Determine the (X, Y) coordinate at the center of the cell enclosing the given text.  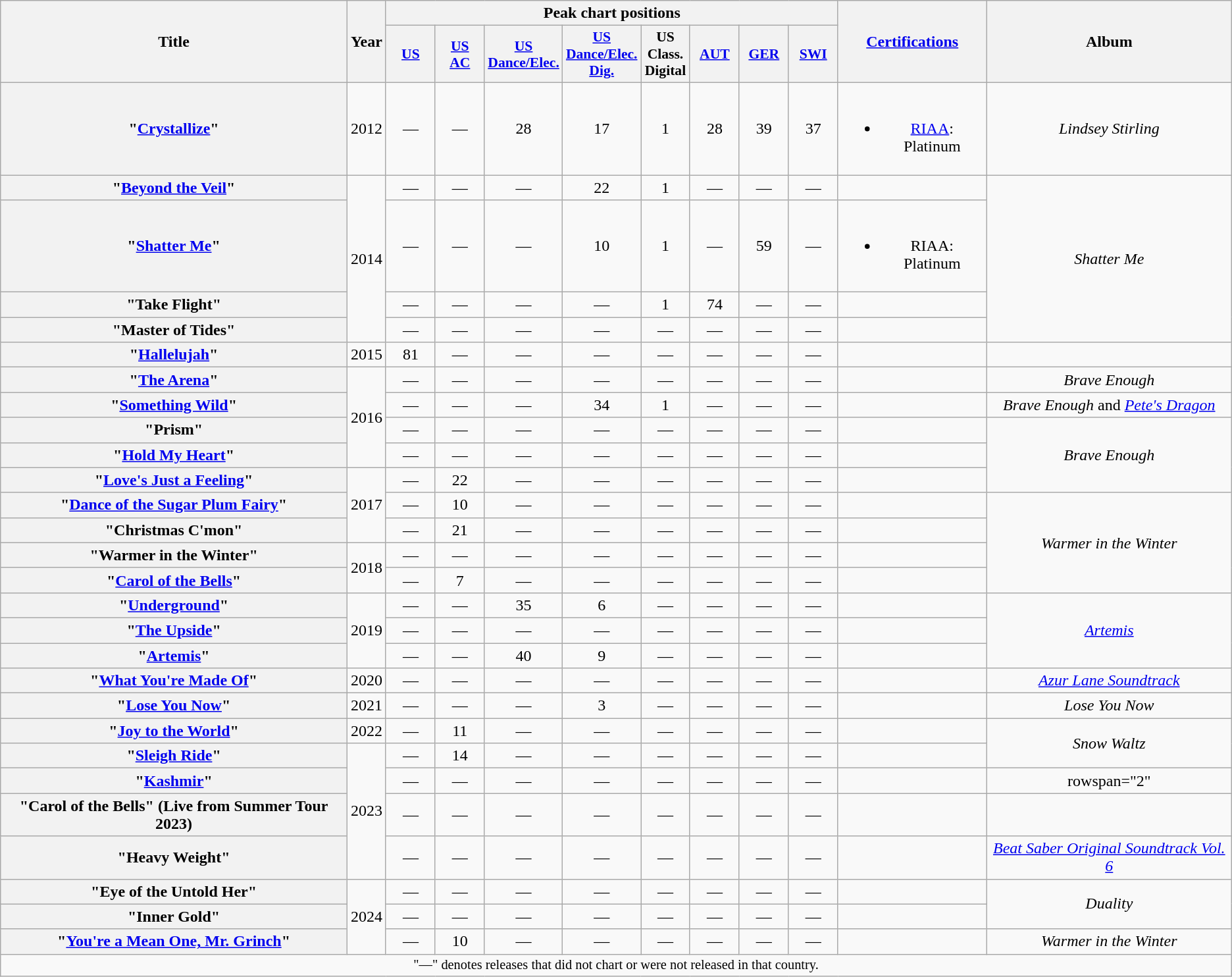
2017 (366, 505)
US (411, 54)
"You're a Mean One, Mr. Grinch" (174, 941)
"Carol of the Bells" (174, 580)
"Beyond the Veil" (174, 188)
Artemis (1109, 630)
"Eye of the Untold Her" (174, 891)
Duality (1109, 904)
74 (715, 305)
2023 (366, 811)
"Take Flight" (174, 305)
US Dance/Elec. (524, 54)
37 (813, 128)
3 (602, 706)
USClass.Digital (666, 54)
7 (459, 580)
"Heavy Weight" (174, 857)
rowspan="2" (1109, 781)
Lindsey Stirling (1109, 128)
"Hold My Heart" (174, 455)
Shatter Me (1109, 259)
Lose You Now (1109, 706)
39 (763, 128)
"Shatter Me" (174, 246)
2021 (366, 706)
2016 (366, 417)
9 (602, 655)
2012 (366, 128)
2019 (366, 630)
11 (459, 731)
"What You're Made Of" (174, 681)
"Artemis" (174, 655)
Album (1109, 42)
2015 (366, 355)
2014 (366, 259)
81 (411, 355)
"Something Wild" (174, 405)
"Warmer in the Winter" (174, 555)
Year (366, 42)
2024 (366, 916)
US Dance/Elec. Dig. (602, 54)
GER (763, 54)
"The Upside" (174, 630)
Snow Waltz (1109, 743)
"Underground" (174, 605)
21 (459, 530)
"Sleigh Ride" (174, 756)
Title (174, 42)
Certifications (912, 42)
2020 (366, 681)
14 (459, 756)
"Lose You Now" (174, 706)
40 (524, 655)
SWI (813, 54)
"Joy to the World" (174, 731)
"Prism" (174, 430)
59 (763, 246)
35 (524, 605)
"Crystallize" (174, 128)
"Hallelujah" (174, 355)
Beat Saber Original Soundtrack Vol. 6 (1109, 857)
Peak chart positions (612, 13)
"Inner Gold" (174, 916)
2022 (366, 731)
"—" denotes releases that did not chart or were not released in that country. (616, 965)
Azur Lane Soundtrack (1109, 681)
2018 (366, 568)
"Kashmir" (174, 781)
"Love's Just a Feeling" (174, 480)
"Carol of the Bells" (Live from Summer Tour 2023) (174, 815)
"Christmas C'mon" (174, 530)
Brave Enough and Pete's Dragon (1109, 405)
17 (602, 128)
34 (602, 405)
6 (602, 605)
"Master of Tides" (174, 330)
"The Arena" (174, 380)
"Dance of the Sugar Plum Fairy" (174, 505)
AUT (715, 54)
US AC (459, 54)
